For the text-containing cell, return its midpoint in [X, Y] coordinate format. 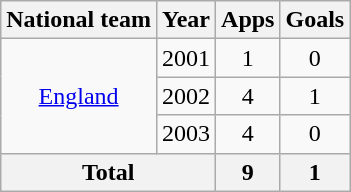
9 [248, 172]
National team [79, 20]
2003 [186, 134]
2001 [186, 58]
Year [186, 20]
Goals [315, 20]
Apps [248, 20]
England [79, 96]
Total [108, 172]
2002 [186, 96]
